Return [x, y] of the center of cell containing provided text 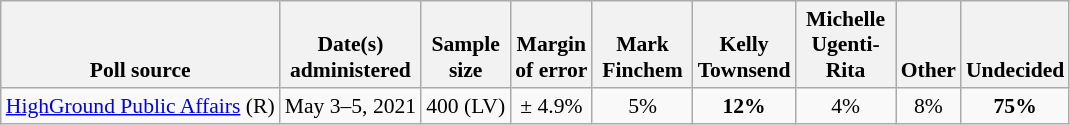
12% [744, 106]
Samplesize [466, 44]
Poll source [140, 44]
MichelleUgenti-Rita [846, 44]
400 (LV) [466, 106]
± 4.9% [551, 106]
Date(s)administered [350, 44]
75% [1015, 106]
8% [928, 106]
5% [642, 106]
4% [846, 106]
Other [928, 44]
May 3–5, 2021 [350, 106]
Undecided [1015, 44]
MarkFinchem [642, 44]
KellyTownsend [744, 44]
HighGround Public Affairs (R) [140, 106]
Marginof error [551, 44]
